Provide the [x, y] coordinate of the cell's center where the given text is located.  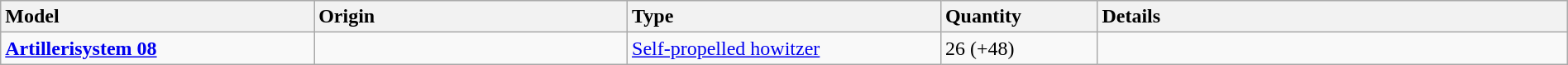
26 (+48) [1019, 48]
Details [1332, 17]
Artilleri­system 08 [157, 48]
Quantity [1019, 17]
Origin [471, 17]
Type [784, 17]
Model [157, 17]
Self-propelled howitzer [784, 48]
